Extract the (X, Y) coordinate from the center of the cell holding the provided text.  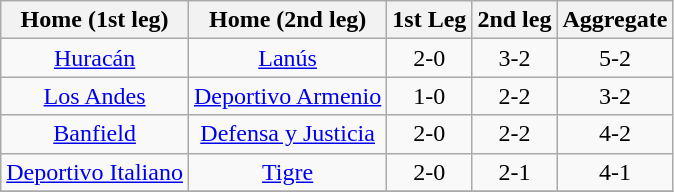
Banfield (95, 134)
Deportivo Italiano (95, 172)
Huracán (95, 58)
1-0 (430, 96)
1st Leg (430, 20)
Home (1st leg) (95, 20)
2-1 (514, 172)
2nd leg (514, 20)
4-1 (615, 172)
Aggregate (615, 20)
4-2 (615, 134)
Home (2nd leg) (287, 20)
Los Andes (95, 96)
5-2 (615, 58)
Tigre (287, 172)
Defensa y Justicia (287, 134)
Deportivo Armenio (287, 96)
Lanús (287, 58)
